Return (x, y) of the center of cell containing provided text 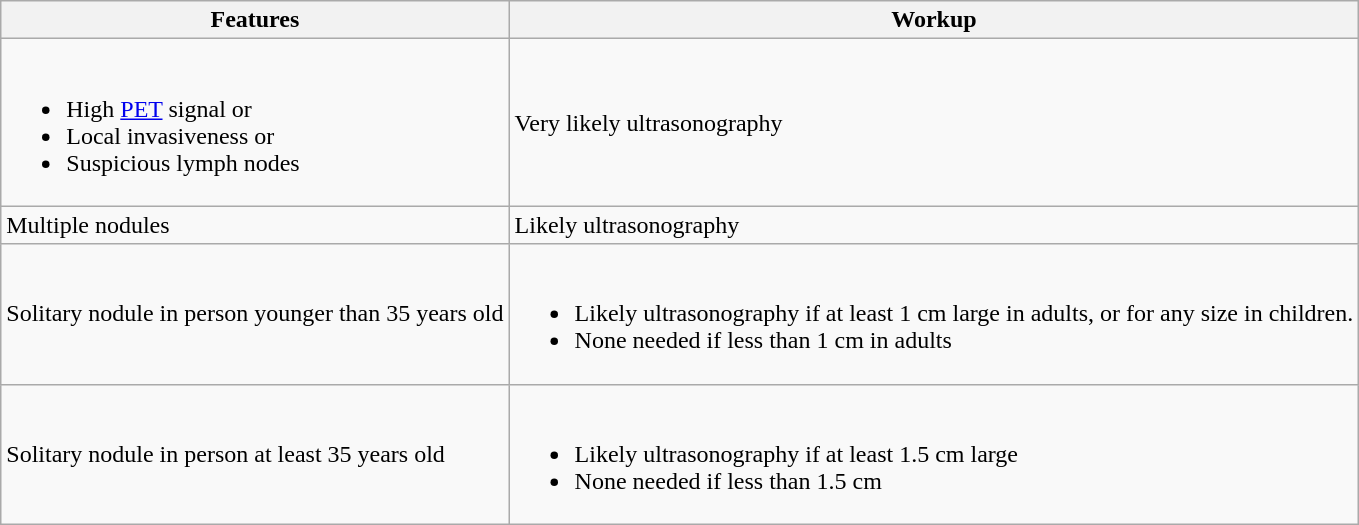
Workup (934, 20)
Likely ultrasonography if at least 1 cm large in adults, or for any size in children.None needed if less than 1 cm in adults (934, 314)
Features (255, 20)
High PET signal orLocal invasiveness orSuspicious lymph nodes (255, 122)
Likely ultrasonography (934, 225)
Solitary nodule in person at least 35 years old (255, 454)
Very likely ultrasonography (934, 122)
Likely ultrasonography if at least 1.5 cm largeNone needed if less than 1.5 cm (934, 454)
Multiple nodules (255, 225)
Solitary nodule in person younger than 35 years old (255, 314)
